Detect which cell encompasses the target text, then output its (X, Y) center coordinate. 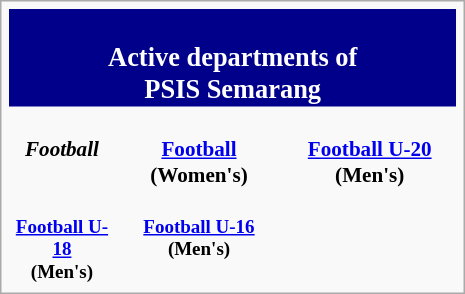
Football U-20 (Men's) (370, 149)
Football (62, 149)
Active departments ofPSIS Semarang (232, 58)
Football U-18 (Men's) (62, 238)
Football (Women's) (199, 149)
Football U-16 (Men's) (199, 238)
